Determine the (x, y) coordinate at the center of the cell enclosing the given text.  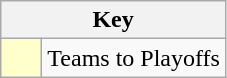
Key (114, 20)
Teams to Playoffs (134, 58)
